For the text-containing cell, return its midpoint in [X, Y] coordinate format. 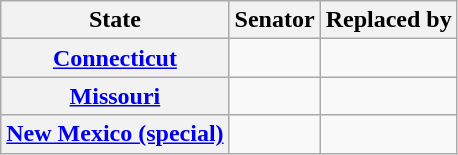
New Mexico (special) [115, 134]
Replaced by [388, 20]
Connecticut [115, 58]
State [115, 20]
Senator [274, 20]
Missouri [115, 96]
